Return (X, Y) of the center of cell containing provided text 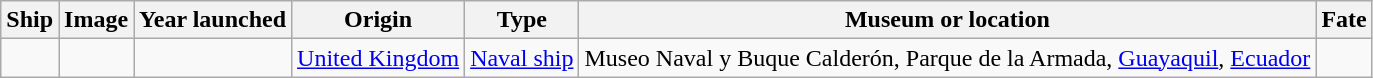
Origin (378, 20)
Type (522, 20)
Fate (1344, 20)
United Kingdom (378, 58)
Museum or location (948, 20)
Naval ship (522, 58)
Year launched (213, 20)
Image (96, 20)
Ship (30, 20)
Museo Naval y Buque Calderón, Parque de la Armada, Guayaquil, Ecuador (948, 58)
